Locate the cell with the specified text and output its (x, y) center coordinate. 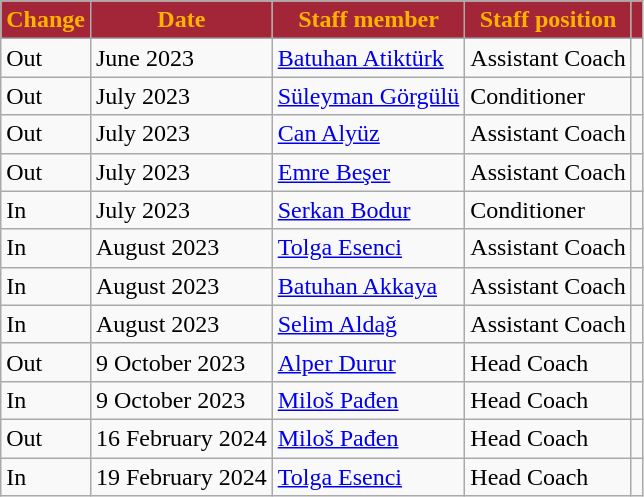
Süleyman Görgülü (368, 96)
Staff position (548, 20)
Batuhan Akkaya (368, 286)
19 February 2024 (181, 477)
Serkan Bodur (368, 210)
Can Alyüz (368, 134)
June 2023 (181, 58)
Date (181, 20)
Batuhan Atiktürk (368, 58)
Staff member (368, 20)
Alper Durur (368, 362)
16 February 2024 (181, 438)
Selim Aldağ (368, 324)
Change (46, 20)
Emre Beşer (368, 172)
